Find where the given text appears and provide that cell's center as (X, Y) coordinate. 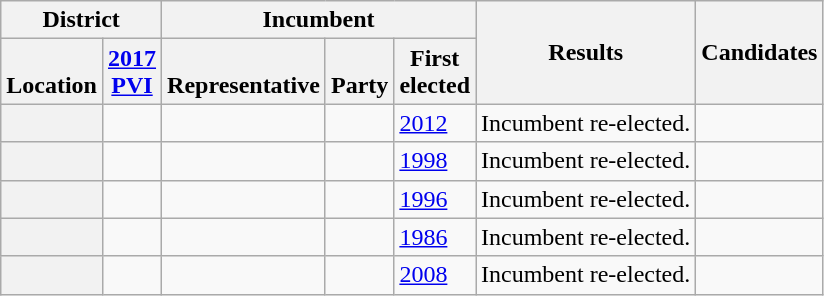
2012 (435, 123)
Incumbent (319, 20)
District (82, 20)
Candidates (760, 52)
1996 (435, 199)
Representative (244, 72)
Party (359, 72)
2008 (435, 275)
Location (52, 72)
2017PVI (132, 72)
1986 (435, 237)
Firstelected (435, 72)
1998 (435, 161)
Results (586, 52)
